Extract the [x, y] coordinate from the center of the cell holding the provided text.  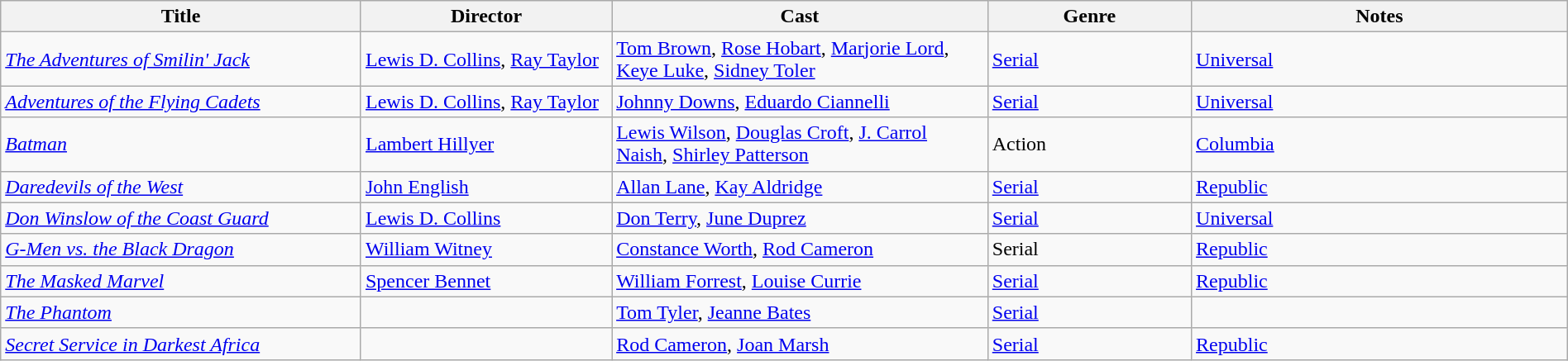
Secret Service in Darkest Africa [181, 344]
Spencer Bennet [486, 281]
Director [486, 17]
Rod Cameron, Joan Marsh [801, 344]
Tom Brown, Rose Hobart, Marjorie Lord, Keye Luke, Sidney Toler [801, 59]
William Witney [486, 249]
Allan Lane, Kay Aldridge [801, 187]
Columbia [1379, 144]
Notes [1379, 17]
Don Winslow of the Coast Guard [181, 218]
Constance Worth, Rod Cameron [801, 249]
Action [1089, 144]
Johnny Downs, Eduardo Ciannelli [801, 102]
The Masked Marvel [181, 281]
Genre [1089, 17]
Cast [801, 17]
William Forrest, Louise Currie [801, 281]
Lewis D. Collins [486, 218]
John English [486, 187]
Adventures of the Flying Cadets [181, 102]
Title [181, 17]
The Adventures of Smilin' Jack [181, 59]
Lambert Hillyer [486, 144]
Daredevils of the West [181, 187]
The Phantom [181, 312]
Tom Tyler, Jeanne Bates [801, 312]
Don Terry, June Duprez [801, 218]
G-Men vs. the Black Dragon [181, 249]
Batman [181, 144]
Lewis Wilson, Douglas Croft, J. Carrol Naish, Shirley Patterson [801, 144]
